Identify which cell holds the provided text, then report its [x, y] central coordinate. 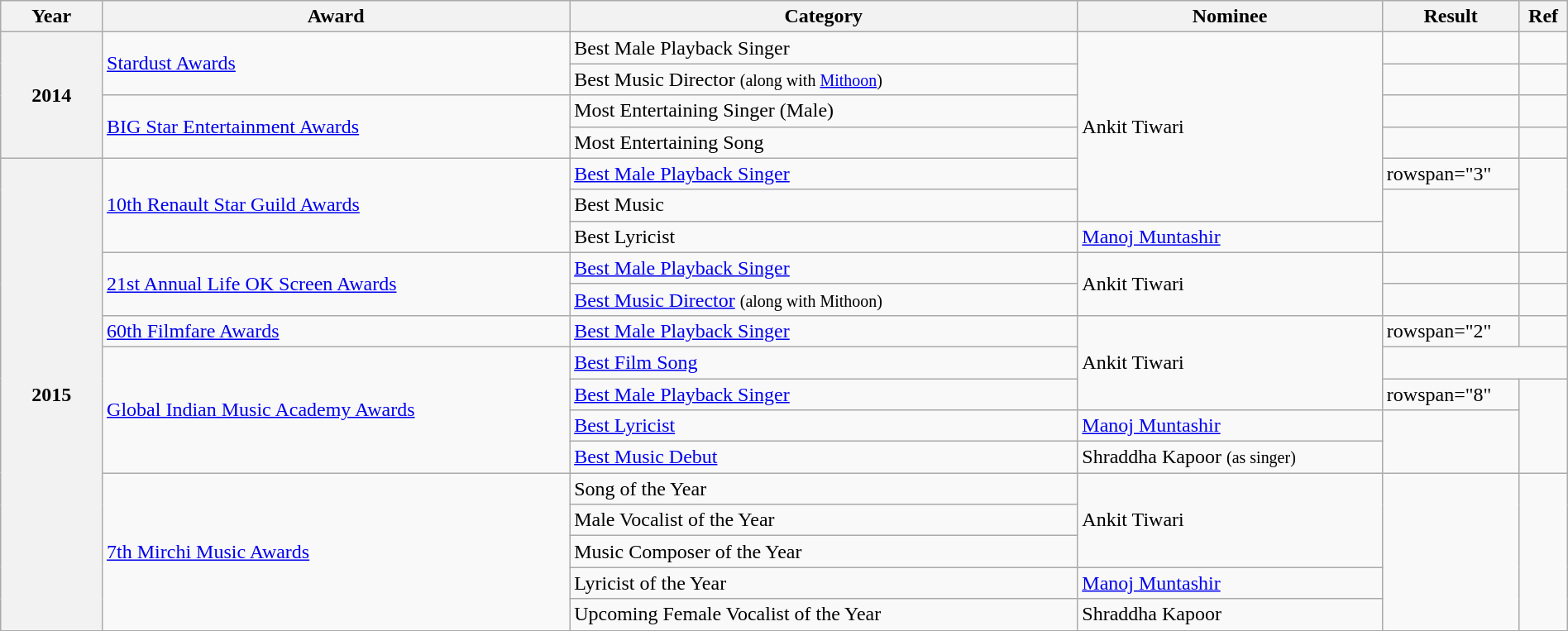
Nominee [1230, 17]
Shraddha Kapoor [1230, 614]
10th Renault Star Guild Awards [336, 205]
Upcoming Female Vocalist of the Year [824, 614]
2015 [51, 394]
Song of the Year [824, 489]
Award [336, 17]
7th Mirchi Music Awards [336, 552]
rowspan="2" [1451, 331]
Year [51, 17]
21st Annual Life OK Screen Awards [336, 284]
Best Film Song [824, 362]
Most Entertaining Singer (Male) [824, 111]
Global Indian Music Academy Awards [336, 409]
Music Composer of the Year [824, 552]
BIG Star Entertainment Awards [336, 127]
Lyricist of the Year [824, 583]
Stardust Awards [336, 64]
Best Music [824, 205]
60th Filmfare Awards [336, 331]
Shraddha Kapoor (as singer) [1230, 457]
Most Entertaining Song [824, 142]
Ref [1543, 17]
Category [824, 17]
Best Music Debut [824, 457]
Result [1451, 17]
rowspan="3" [1451, 174]
2014 [51, 95]
rowspan="8" [1451, 394]
Male Vocalist of the Year [824, 520]
